Detect which cell encompasses the target text, then output its [X, Y] center coordinate. 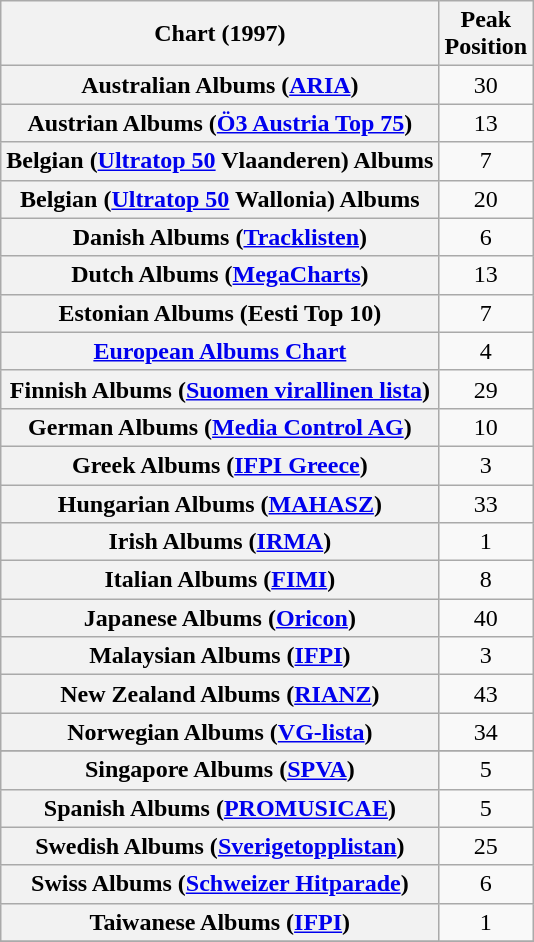
Italian Albums (FIMI) [220, 580]
43 [486, 694]
Norwegian Albums (VG-lista) [220, 732]
Danish Albums (Tracklisten) [220, 237]
Taiwanese Albums (IFPI) [220, 922]
Singapore Albums (SPVA) [220, 770]
Belgian (Ultratop 50 Wallonia) Albums [220, 199]
Spanish Albums (PROMUSICAE) [220, 808]
30 [486, 85]
25 [486, 846]
Japanese Albums (Oricon) [220, 618]
Chart (1997) [220, 34]
8 [486, 580]
German Albums (Media Control AG) [220, 427]
10 [486, 427]
40 [486, 618]
Irish Albums (IRMA) [220, 542]
4 [486, 351]
Austrian Albums (Ö3 Austria Top 75) [220, 123]
Greek Albums (IFPI Greece) [220, 465]
29 [486, 389]
Belgian (Ultratop 50 Vlaanderen) Albums [220, 161]
33 [486, 503]
Finnish Albums (Suomen virallinen lista) [220, 389]
Estonian Albums (Eesti Top 10) [220, 313]
European Albums Chart [220, 351]
20 [486, 199]
Malaysian Albums (IFPI) [220, 656]
Swedish Albums (Sverigetopplistan) [220, 846]
Hungarian Albums (MAHASZ) [220, 503]
PeakPosition [486, 34]
Dutch Albums (MegaCharts) [220, 275]
New Zealand Albums (RIANZ) [220, 694]
Australian Albums (ARIA) [220, 85]
Swiss Albums (Schweizer Hitparade) [220, 884]
34 [486, 732]
